Scan for the cell matching the given text and deliver its [x, y] coordinate at center. 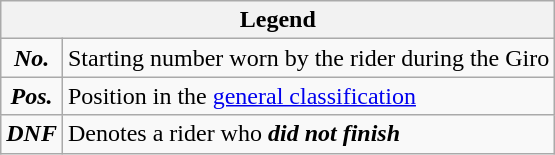
Denotes a rider who did not finish [308, 134]
No. [32, 58]
Legend [278, 20]
Position in the general classification [308, 96]
DNF [32, 134]
Pos. [32, 96]
Starting number worn by the rider during the Giro [308, 58]
